Locate the cell with the specified text and output its [X, Y] center coordinate. 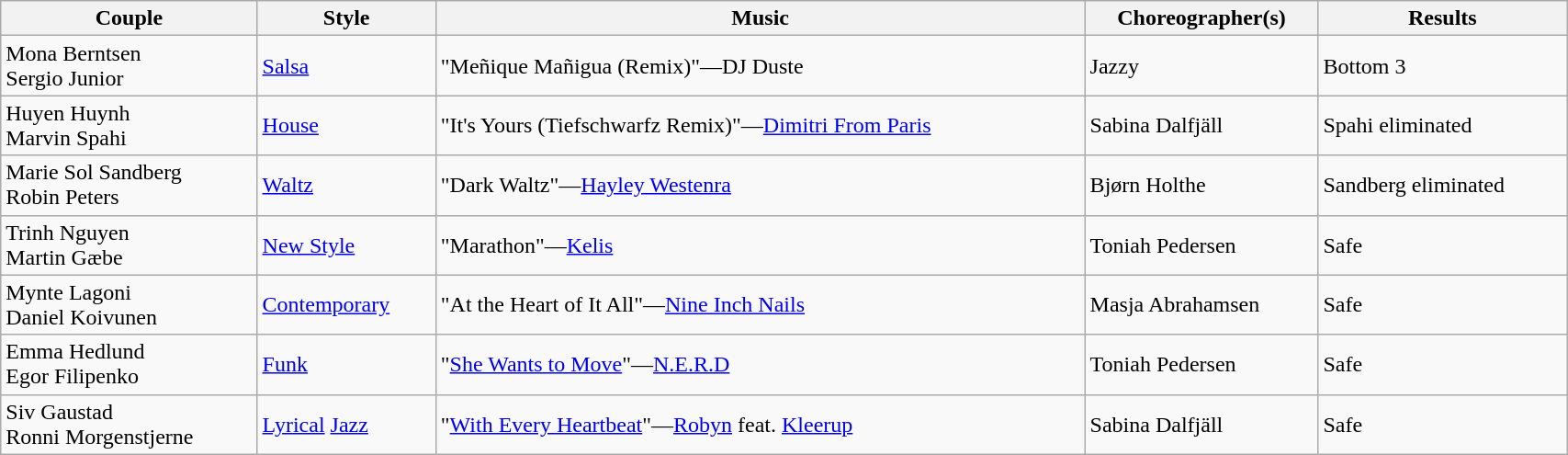
Couple [129, 18]
Emma HedlundEgor Filipenko [129, 364]
New Style [346, 245]
Contemporary [346, 305]
Music [761, 18]
Sandberg eliminated [1442, 186]
"With Every Heartbeat"—Robyn feat. Kleerup [761, 425]
Mona BerntsenSergio Junior [129, 66]
Huyen HuynhMarvin Spahi [129, 125]
"She Wants to Move"—N.E.R.D [761, 364]
House [346, 125]
Trinh NguyenMartin Gæbe [129, 245]
"Marathon"—Kelis [761, 245]
Jazzy [1201, 66]
"At the Heart of It All"—Nine Inch Nails [761, 305]
"Meñique Mañigua (Remix)"—DJ Duste [761, 66]
Siv GaustadRonni Morgenstjerne [129, 425]
Bottom 3 [1442, 66]
Bjørn Holthe [1201, 186]
"It's Yours (Tiefschwarfz Remix)"—Dimitri From Paris [761, 125]
Mynte LagoniDaniel Koivunen [129, 305]
Lyrical Jazz [346, 425]
"Dark Waltz"—Hayley Westenra [761, 186]
Waltz [346, 186]
Choreographer(s) [1201, 18]
Spahi eliminated [1442, 125]
Salsa [346, 66]
Style [346, 18]
Marie Sol SandbergRobin Peters [129, 186]
Results [1442, 18]
Masja Abrahamsen [1201, 305]
Funk [346, 364]
